Find where the given text appears and provide that cell's center as [X, Y] coordinate. 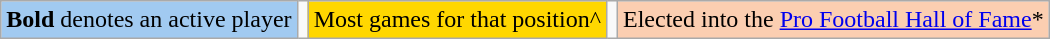
Bold denotes an active player [149, 20]
Most games for that position^ [457, 20]
Elected into the Pro Football Hall of Fame* [834, 20]
